Detect which cell encompasses the target text, then output its (X, Y) center coordinate. 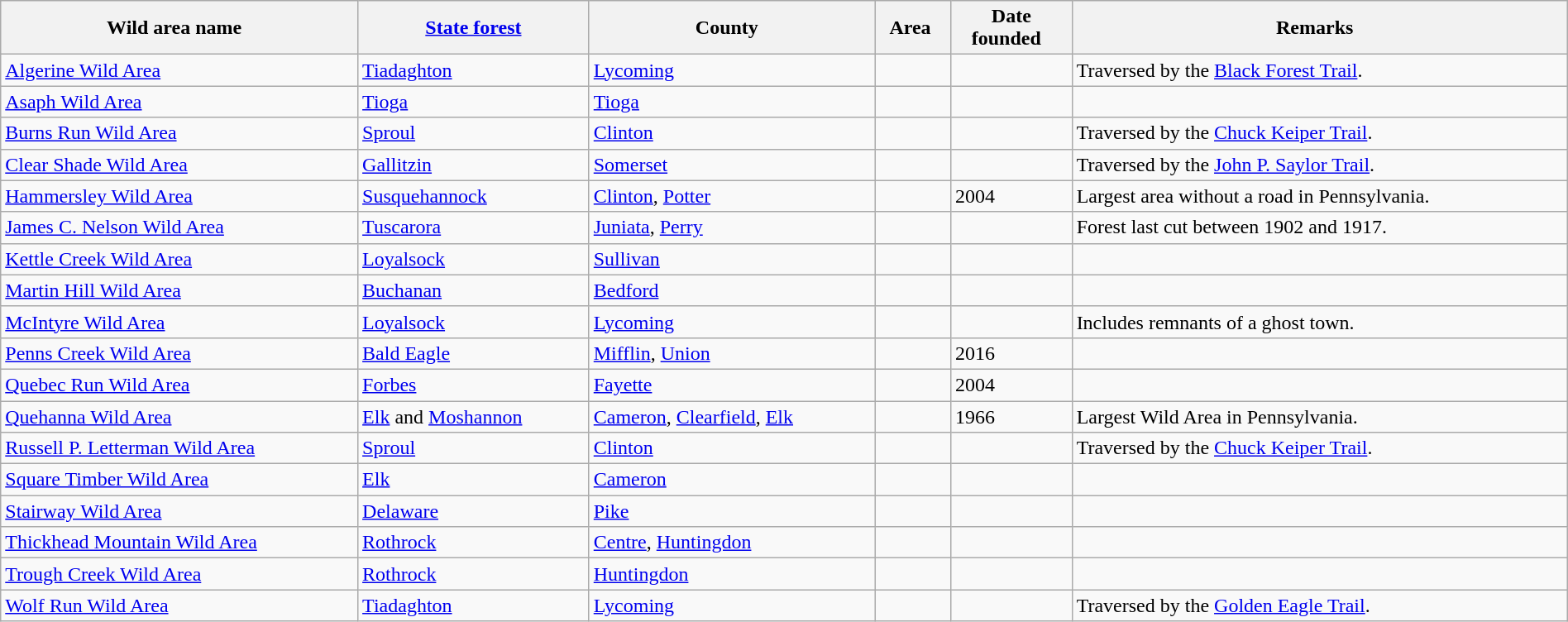
Clinton, Potter (731, 196)
Elk and Moshannon (474, 416)
Somerset (731, 165)
Gallitzin (474, 165)
Quehanna Wild Area (179, 416)
Square Timber Wild Area (179, 480)
Elk (474, 480)
Penns Creek Wild Area (179, 353)
Traversed by the John P. Saylor Trail. (1320, 165)
Clear Shade Wild Area (179, 165)
Delaware (474, 511)
Forbes (474, 385)
Area (913, 28)
Forest last cut between 1902 and 1917. (1320, 227)
Largest Wild Area in Pennsylvania. (1320, 416)
Traversed by the Black Forest Trail. (1320, 70)
Juniata, Perry (731, 227)
Buchanan (474, 290)
Russell P. Letterman Wild Area (179, 448)
Bedford (731, 290)
James C. Nelson Wild Area (179, 227)
Pike (731, 511)
County (731, 28)
Traversed by the Golden Eagle Trail. (1320, 605)
1966 (1012, 416)
Burns Run Wild Area (179, 133)
Largest area without a road in Pennsylvania. (1320, 196)
Asaph Wild Area (179, 102)
Trough Creek Wild Area (179, 574)
2016 (1012, 353)
Sullivan (731, 259)
Centre, Huntingdon (731, 543)
Wild area name (179, 28)
Kettle Creek Wild Area (179, 259)
Mifflin, Union (731, 353)
Tuscarora (474, 227)
Huntingdon (731, 574)
Fayette (731, 385)
Bald Eagle (474, 353)
Date founded (1012, 28)
Remarks (1320, 28)
Algerine Wild Area (179, 70)
Thickhead Mountain Wild Area (179, 543)
Cameron (731, 480)
Martin Hill Wild Area (179, 290)
McIntyre Wild Area (179, 322)
Wolf Run Wild Area (179, 605)
Stairway Wild Area (179, 511)
Cameron, Clearfield, Elk (731, 416)
Includes remnants of a ghost town. (1320, 322)
Hammersley Wild Area (179, 196)
Quebec Run Wild Area (179, 385)
Susquehannock (474, 196)
State forest (474, 28)
